Return the [X, Y] coordinate for the center point of the cell that contains the specified text.  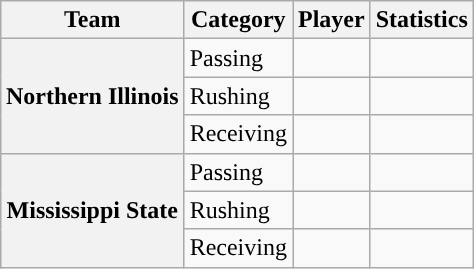
Category [238, 20]
Northern Illinois [92, 96]
Team [92, 20]
Player [331, 20]
Statistics [422, 20]
Mississippi State [92, 210]
